Pinpoint the cell where the given text exists, returning its [X, Y] midpoint coordinate. 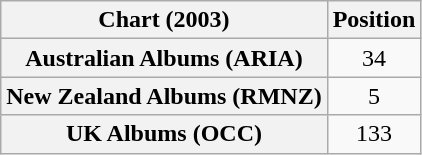
133 [374, 134]
UK Albums (OCC) [164, 134]
Position [374, 20]
New Zealand Albums (RMNZ) [164, 96]
5 [374, 96]
Australian Albums (ARIA) [164, 58]
Chart (2003) [164, 20]
34 [374, 58]
